Find where the given text appears and provide that cell's center as (X, Y) coordinate. 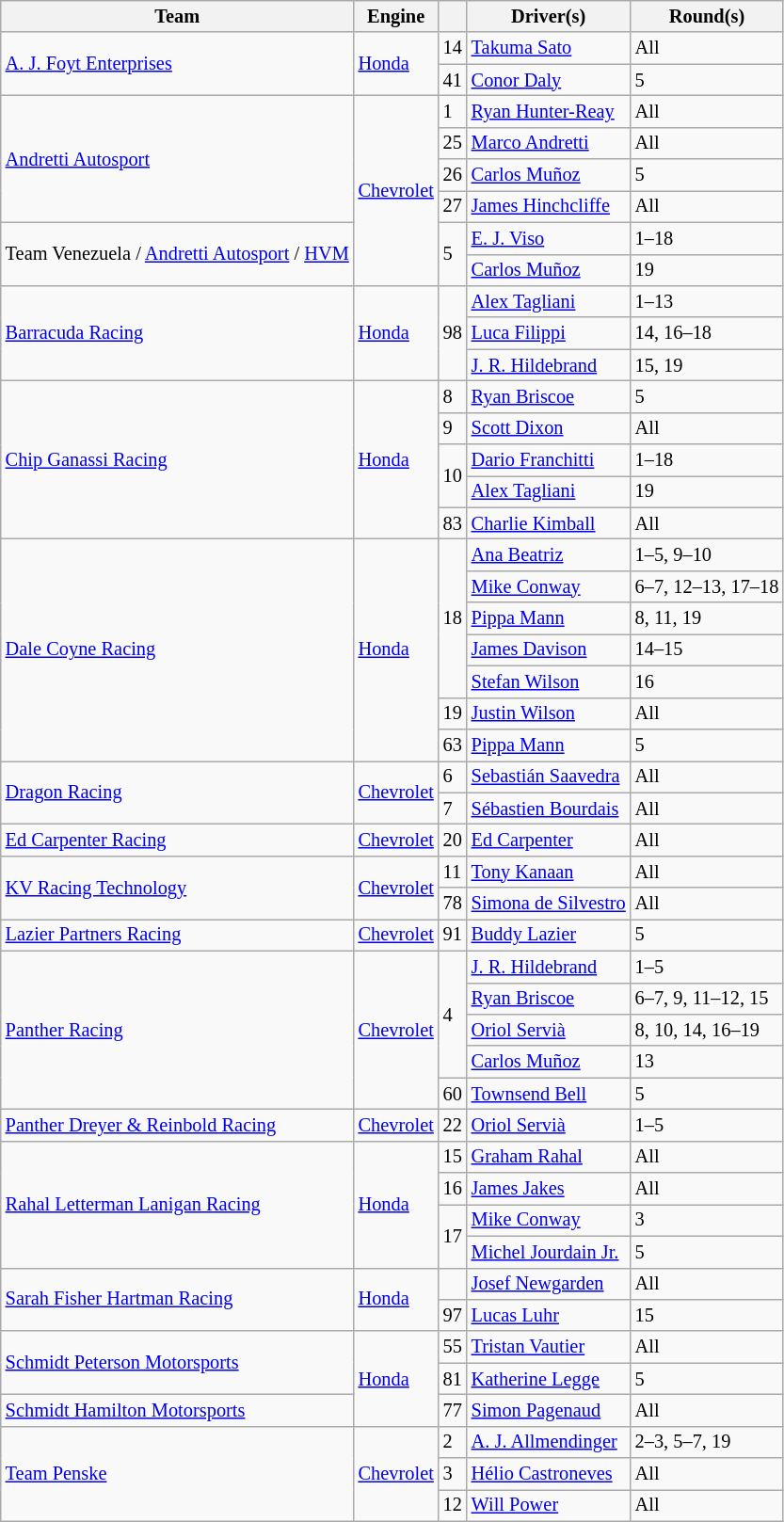
6–7, 12–13, 17–18 (708, 586)
Justin Wilson (549, 713)
Sebastián Saavedra (549, 777)
Round(s) (708, 16)
41 (453, 80)
A. J. Foyt Enterprises (177, 64)
Graham Rahal (549, 1157)
Andretti Autosport (177, 158)
10 (453, 476)
Michel Jourdain Jr. (549, 1252)
Josef Newgarden (549, 1284)
Rahal Letterman Lanigan Racing (177, 1205)
Hélio Castroneves (549, 1474)
Simon Pagenaud (549, 1410)
James Hinchcliffe (549, 206)
Sarah Fisher Hartman Racing (177, 1299)
Charlie Kimball (549, 523)
Ana Beatriz (549, 554)
14, 16–18 (708, 333)
Chip Ganassi Racing (177, 459)
26 (453, 175)
Ed Carpenter (549, 840)
Driver(s) (549, 16)
Lazier Partners Racing (177, 935)
Katherine Legge (549, 1379)
55 (453, 1347)
12 (453, 1505)
KV Racing Technology (177, 887)
13 (708, 1062)
Panther Dreyer & Reinbold Racing (177, 1125)
17 (453, 1235)
97 (453, 1315)
Takuma Sato (549, 48)
11 (453, 872)
Ryan Hunter-Reay (549, 111)
Dario Franchitti (549, 460)
83 (453, 523)
Scott Dixon (549, 428)
Buddy Lazier (549, 935)
Team (177, 16)
Lucas Luhr (549, 1315)
8, 11, 19 (708, 618)
20 (453, 840)
E. J. Viso (549, 238)
Simona de Silvestro (549, 904)
Engine (396, 16)
1–5, 9–10 (708, 554)
James Jakes (549, 1189)
Sébastien Bourdais (549, 809)
78 (453, 904)
2–3, 5–7, 19 (708, 1442)
6–7, 9, 11–12, 15 (708, 999)
8, 10, 14, 16–19 (708, 1030)
98 (453, 333)
77 (453, 1410)
18 (453, 617)
22 (453, 1125)
Dragon Racing (177, 793)
James Davison (549, 649)
Team Penske (177, 1474)
Stefan Wilson (549, 681)
Barracuda Racing (177, 333)
Schmidt Hamilton Motorsports (177, 1410)
Dale Coyne Racing (177, 649)
Marco Andretti (549, 143)
2 (453, 1442)
14 (453, 48)
1 (453, 111)
63 (453, 745)
15, 19 (708, 365)
91 (453, 935)
Schmidt Peterson Motorsports (177, 1363)
Ed Carpenter Racing (177, 840)
Tristan Vautier (549, 1347)
Tony Kanaan (549, 872)
1–13 (708, 301)
6 (453, 777)
A. J. Allmendinger (549, 1442)
7 (453, 809)
14–15 (708, 649)
27 (453, 206)
81 (453, 1379)
60 (453, 1094)
Panther Racing (177, 1030)
Will Power (549, 1505)
Conor Daly (549, 80)
Townsend Bell (549, 1094)
25 (453, 143)
4 (453, 1015)
Luca Filippi (549, 333)
Team Venezuela / Andretti Autosport / HVM (177, 254)
8 (453, 396)
9 (453, 428)
